For the text-containing cell, return its midpoint in [X, Y] coordinate format. 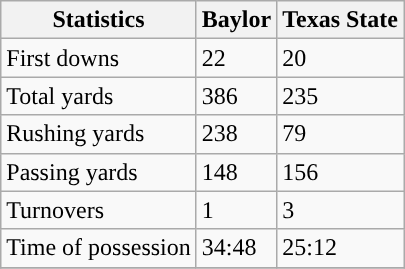
Passing yards [99, 172]
79 [340, 134]
Baylor [236, 20]
148 [236, 172]
Time of possession [99, 248]
1 [236, 210]
3 [340, 210]
First downs [99, 58]
386 [236, 96]
Rushing yards [99, 134]
22 [236, 58]
156 [340, 172]
235 [340, 96]
34:48 [236, 248]
Turnovers [99, 210]
Texas State [340, 20]
20 [340, 58]
Statistics [99, 20]
Total yards [99, 96]
238 [236, 134]
25:12 [340, 248]
